Return the [x, y] coordinate for the center point of the cell that contains the specified text.  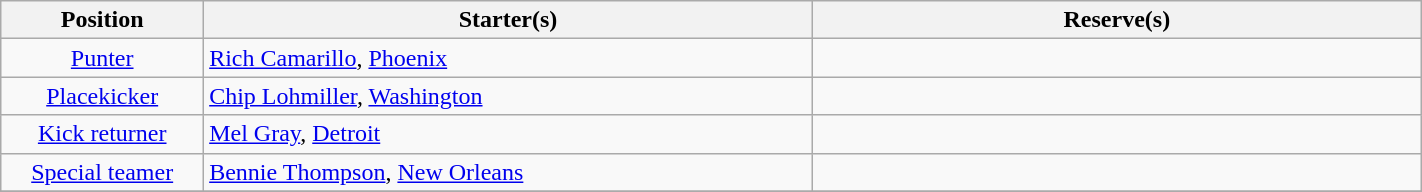
Punter [102, 58]
Kick returner [102, 134]
Placekicker [102, 96]
Starter(s) [508, 20]
Reserve(s) [1116, 20]
Special teamer [102, 172]
Bennie Thompson, New Orleans [508, 172]
Mel Gray, Detroit [508, 134]
Rich Camarillo, Phoenix [508, 58]
Chip Lohmiller, Washington [508, 96]
Position [102, 20]
